Output the [X, Y] coordinate of the center of the cell containing the given text.  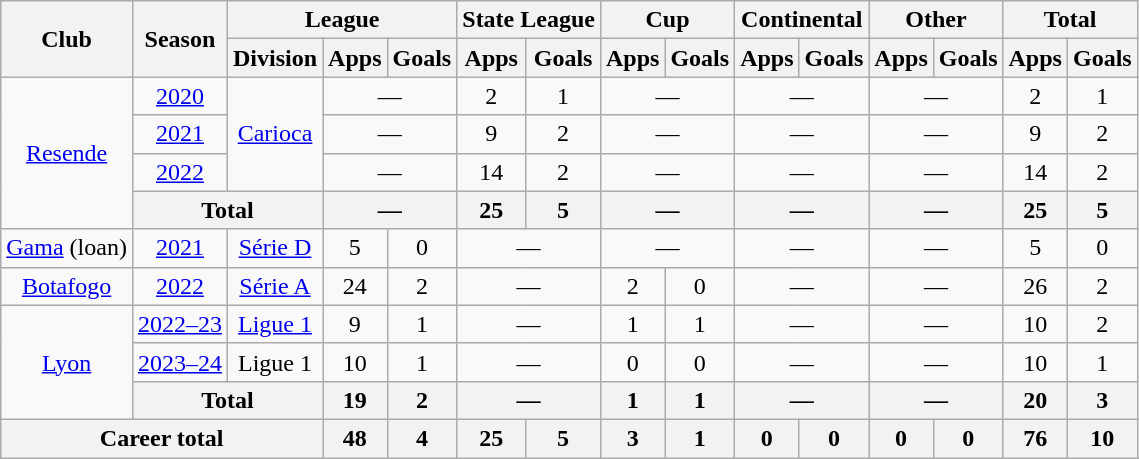
Season [180, 39]
Career total [162, 438]
20 [1035, 400]
Série D [274, 248]
Other [936, 20]
Botafogo [67, 286]
Gama (loan) [67, 248]
2020 [180, 96]
Club [67, 39]
Série A [274, 286]
76 [1035, 438]
2023–24 [180, 362]
Lyon [67, 362]
19 [355, 400]
Continental [802, 20]
League [342, 20]
26 [1035, 286]
2022–23 [180, 324]
State League [529, 20]
24 [355, 286]
Cup [667, 20]
Carioca [274, 134]
Resende [67, 153]
Division [274, 58]
48 [355, 438]
4 [422, 438]
